Determine the (x, y) coordinate at the center of the cell enclosing the given text.  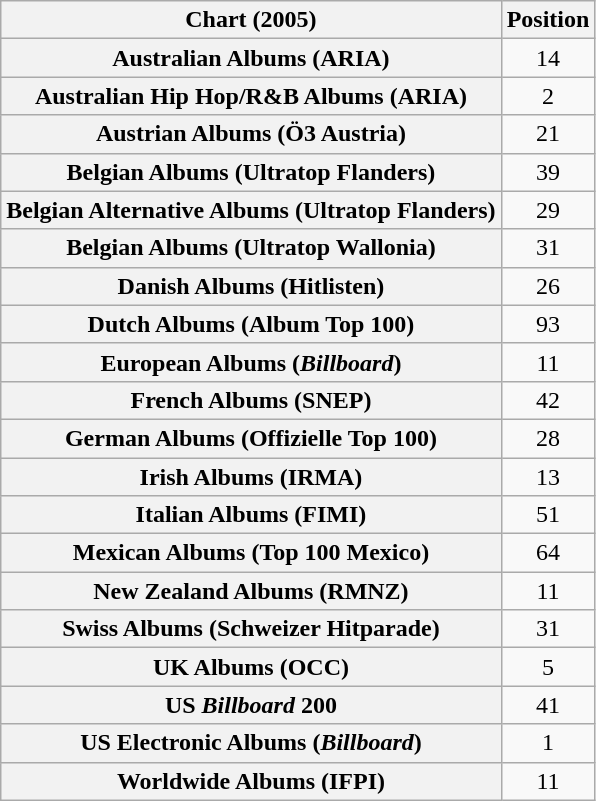
Mexican Albums (Top 100 Mexico) (251, 553)
French Albums (SNEP) (251, 400)
21 (548, 134)
26 (548, 286)
2 (548, 96)
Swiss Albums (Schweizer Hitparade) (251, 629)
1 (548, 743)
US Electronic Albums (Billboard) (251, 743)
Worldwide Albums (IFPI) (251, 781)
Italian Albums (FIMI) (251, 515)
39 (548, 172)
German Albums (Offizielle Top 100) (251, 438)
41 (548, 705)
42 (548, 400)
5 (548, 667)
Belgian Albums (Ultratop Wallonia) (251, 248)
UK Albums (OCC) (251, 667)
64 (548, 553)
Chart (2005) (251, 20)
Dutch Albums (Album Top 100) (251, 324)
Australian Albums (ARIA) (251, 58)
Position (548, 20)
Belgian Alternative Albums (Ultratop Flanders) (251, 210)
US Billboard 200 (251, 705)
14 (548, 58)
29 (548, 210)
93 (548, 324)
51 (548, 515)
New Zealand Albums (RMNZ) (251, 591)
European Albums (Billboard) (251, 362)
Australian Hip Hop/R&B Albums (ARIA) (251, 96)
Belgian Albums (Ultratop Flanders) (251, 172)
Irish Albums (IRMA) (251, 477)
Danish Albums (Hitlisten) (251, 286)
13 (548, 477)
28 (548, 438)
Austrian Albums (Ö3 Austria) (251, 134)
